Provide the (X, Y) coordinate of the cell's center where the given text is located.  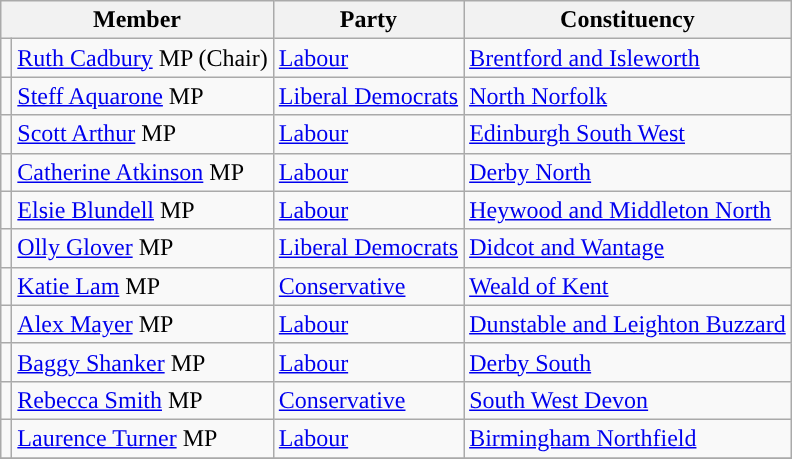
Weald of Kent (628, 286)
Derby South (628, 362)
Elsie Blundell MP (142, 210)
Olly Glover MP (142, 248)
Katie Lam MP (142, 286)
South West Devon (628, 400)
Baggy Shanker MP (142, 362)
Ruth Cadbury MP (Chair) (142, 58)
Birmingham Northfield (628, 438)
Brentford and Isleworth (628, 58)
Derby North (628, 172)
Member (138, 20)
Constituency (628, 20)
Edinburgh South West (628, 134)
Steff Aquarone MP (142, 96)
North Norfolk (628, 96)
Heywood and Middleton North (628, 210)
Scott Arthur MP (142, 134)
Alex Mayer MP (142, 324)
Laurence Turner MP (142, 438)
Dunstable and Leighton Buzzard (628, 324)
Party (368, 20)
Didcot and Wantage (628, 248)
Catherine Atkinson MP (142, 172)
Rebecca Smith MP (142, 400)
